Output the (x, y) coordinate of the center of the cell containing the given text.  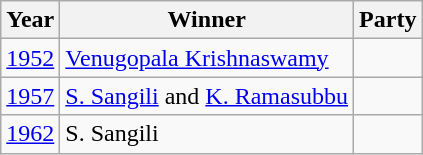
Venugopala Krishnaswamy (207, 58)
Year (30, 20)
S. Sangili (207, 134)
Party (388, 20)
1962 (30, 134)
1957 (30, 96)
Winner (207, 20)
1952 (30, 58)
S. Sangili and K. Ramasubbu (207, 96)
